Determine the (X, Y) coordinate at the center of the cell enclosing the given text.  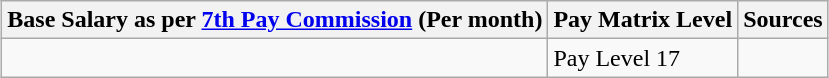
Base Salary as per 7th Pay Commission (Per month) (275, 20)
Pay Matrix Level (643, 20)
Sources (784, 20)
Pay Level 17 (643, 58)
